Provide the (x, y) coordinate of the cell's center where the given text is located.  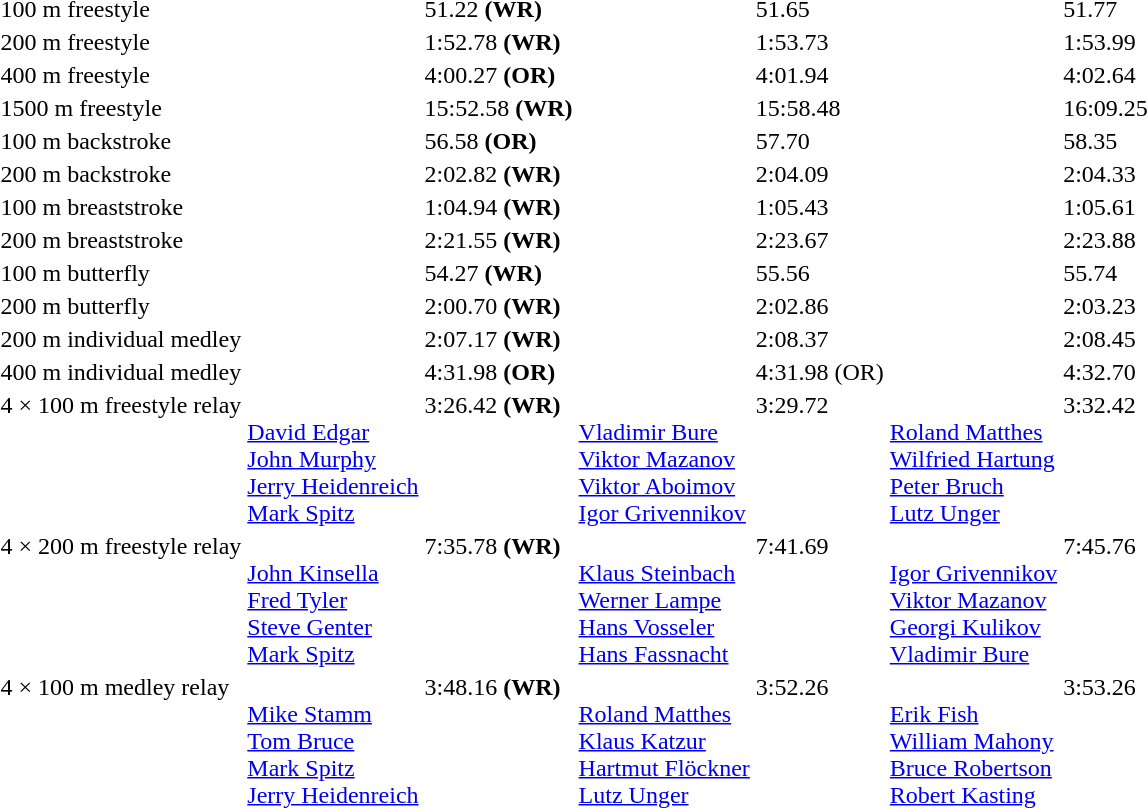
2:23.67 (820, 240)
3:29.72 (820, 459)
2:00.70 (WR) (498, 306)
David EdgarJohn Murphy Jerry Heidenreich Mark Spitz (333, 459)
Igor Grivennikov Viktor Mazanov Georgi Kulikov Vladimir Bure (973, 600)
15:52.58 (WR) (498, 108)
57.70 (820, 141)
Roland Matthes Wilfried Hartung Peter Bruch Lutz Unger (973, 459)
4:00.27 (OR) (498, 75)
1:52.78 (WR) (498, 42)
2:02.86 (820, 306)
2:04.09 (820, 174)
55.56 (820, 273)
15:58.48 (820, 108)
3:26.42 (WR) (498, 459)
2:21.55 (WR) (498, 240)
4:01.94 (820, 75)
Vladimir Bure Viktor MazanovViktor Aboimov Igor Grivennikov (664, 459)
7:35.78 (WR) (498, 600)
1:05.43 (820, 207)
Klaus Steinbach Werner Lampe Hans Vosseler Hans Fassnacht (664, 600)
2:08.37 (820, 339)
1:04.94 (WR) (498, 207)
1:53.73 (820, 42)
2:07.17 (WR) (498, 339)
2:02.82 (WR) (498, 174)
7:41.69 (820, 600)
56.58 (OR) (498, 141)
John KinsellaFred Tyler Steve Genter Mark Spitz (333, 600)
54.27 (WR) (498, 273)
